Pinpoint the cell where the given text exists, returning its [X, Y] midpoint coordinate. 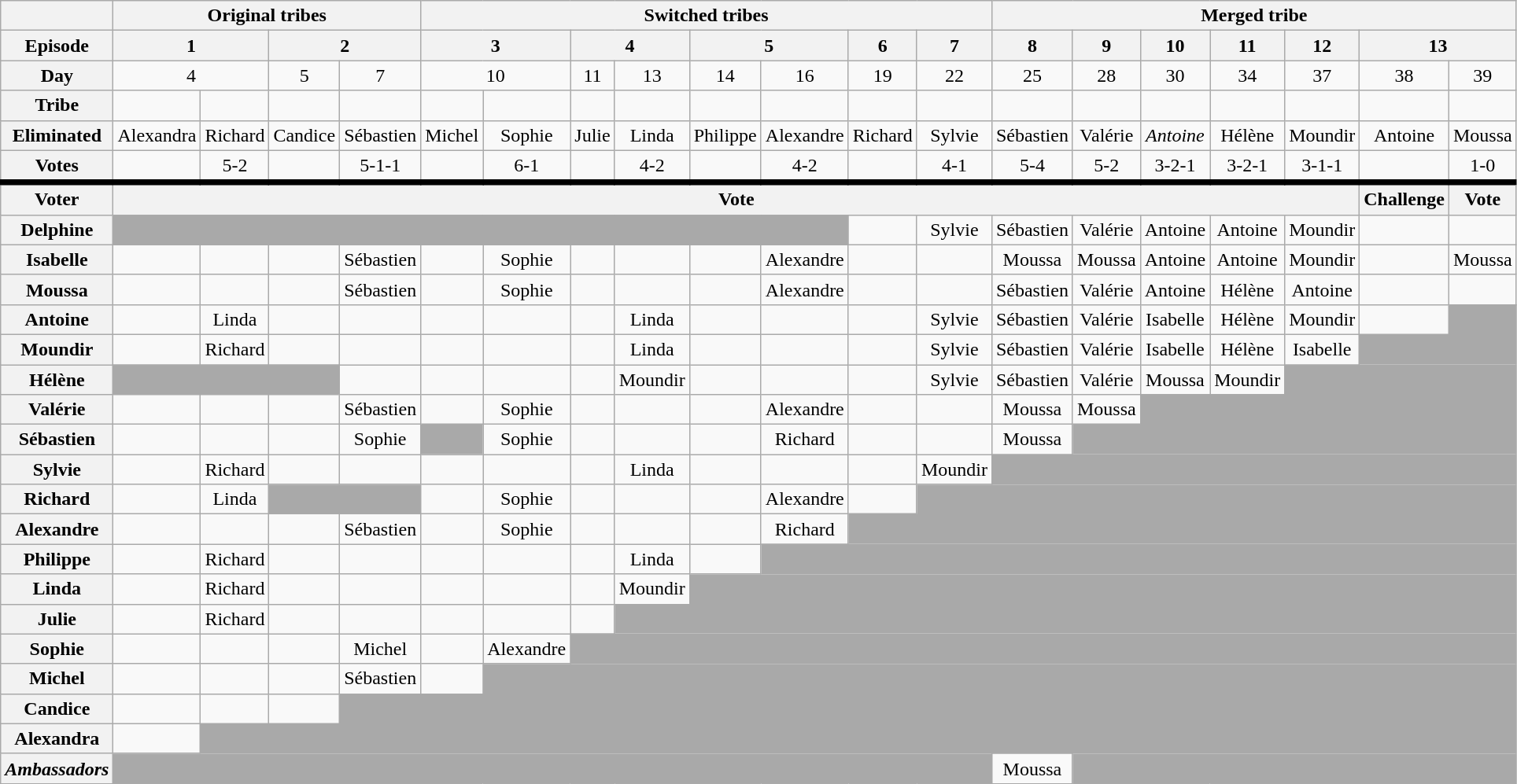
19 [883, 75]
38 [1404, 75]
Day [57, 75]
3 [496, 46]
1-0 [1482, 167]
1 [191, 46]
Eliminated [57, 135]
Votes [57, 167]
6 [883, 46]
Ambassadors [57, 768]
6-1 [527, 167]
Tribe [57, 105]
14 [725, 75]
16 [804, 75]
9 [1106, 46]
Switched tribes [707, 16]
39 [1482, 75]
4-1 [954, 167]
Episode [57, 46]
25 [1032, 75]
Delphine [57, 230]
5-4 [1032, 167]
Original tribes [268, 16]
8 [1032, 46]
Voter [57, 198]
34 [1248, 75]
12 [1322, 46]
Challenge [1404, 198]
28 [1106, 75]
22 [954, 75]
3-1-1 [1322, 167]
37 [1322, 75]
2 [345, 46]
Merged tribe [1254, 16]
30 [1175, 75]
5-1-1 [381, 167]
